Output the (X, Y) coordinate of the center of the cell containing the given text.  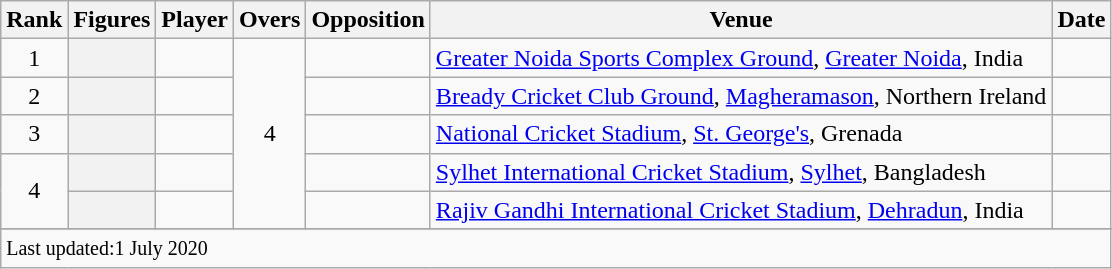
2 (34, 96)
3 (34, 134)
Bready Cricket Club Ground, Magheramason, Northern Ireland (741, 96)
Rank (34, 20)
1 (34, 58)
Date (1082, 20)
Player (195, 20)
Overs (270, 20)
Last updated:1 July 2020 (556, 248)
Figures (112, 20)
Opposition (368, 20)
Rajiv Gandhi International Cricket Stadium, Dehradun, India (741, 210)
Greater Noida Sports Complex Ground, Greater Noida, India (741, 58)
Sylhet International Cricket Stadium, Sylhet, Bangladesh (741, 172)
National Cricket Stadium, St. George's, Grenada (741, 134)
Venue (741, 20)
